Find where the given text appears and provide that cell's center as [x, y] coordinate. 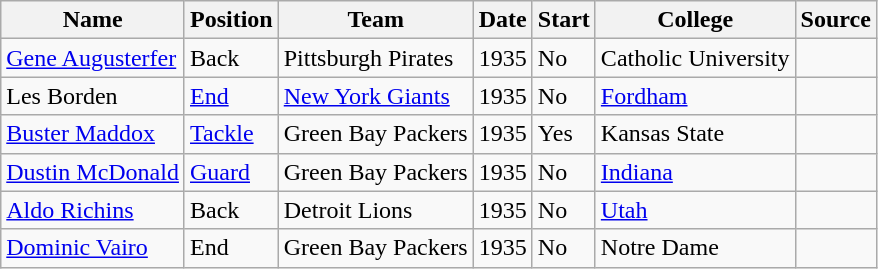
Les Borden [93, 96]
Source [836, 20]
Start [564, 20]
Gene Augusterfer [93, 58]
Tackle [231, 134]
Date [502, 20]
Aldo Richins [93, 210]
Dominic Vairo [93, 248]
Yes [564, 134]
Indiana [695, 172]
Detroit Lions [376, 210]
Name [93, 20]
Kansas State [695, 134]
Dustin McDonald [93, 172]
Buster Maddox [93, 134]
Catholic University [695, 58]
Fordham [695, 96]
Guard [231, 172]
Pittsburgh Pirates [376, 58]
Notre Dame [695, 248]
Team [376, 20]
Position [231, 20]
Utah [695, 210]
College [695, 20]
New York Giants [376, 96]
